Return [x, y] of the center of cell containing provided text 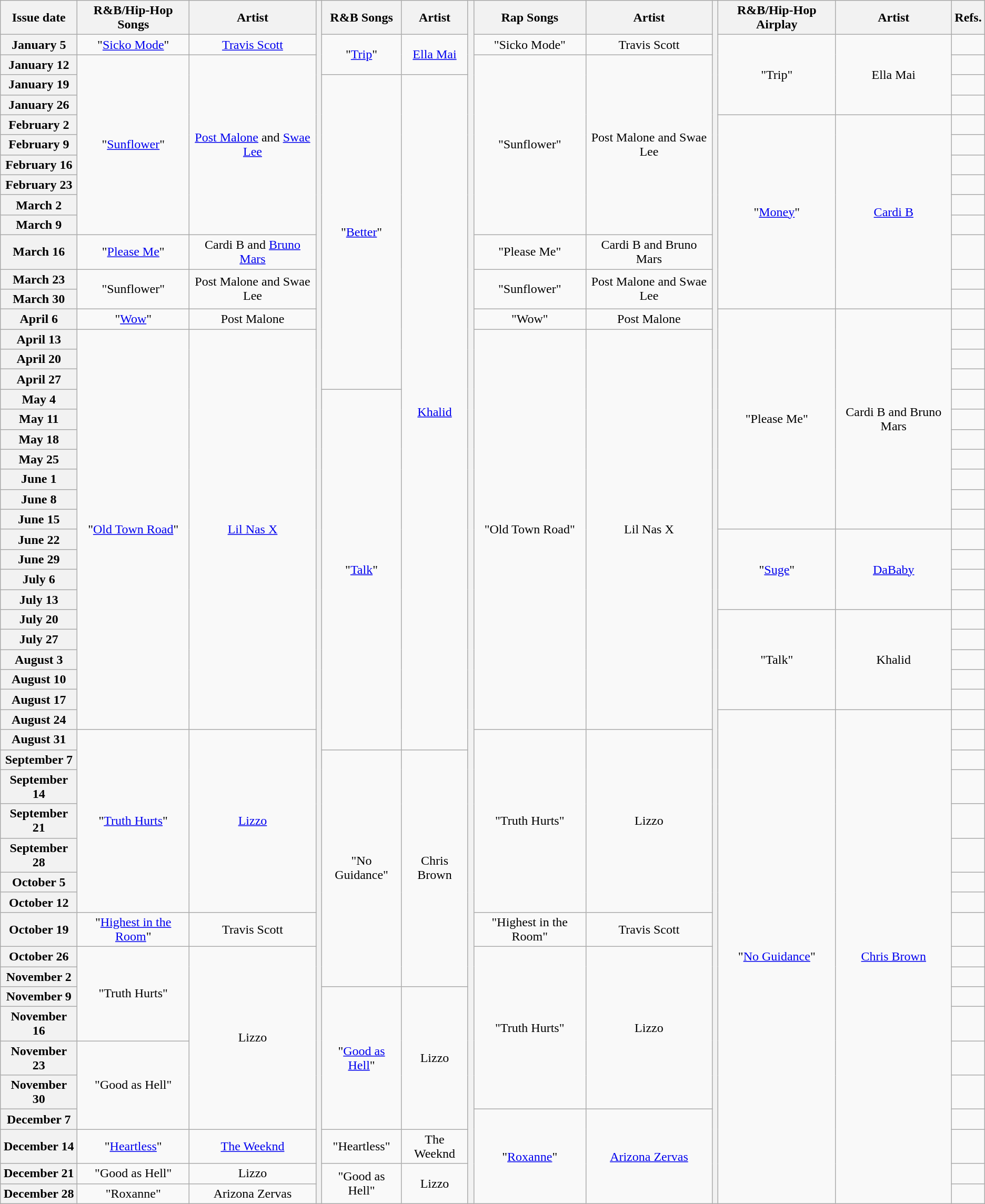
August 10 [39, 680]
June 8 [39, 499]
November 9 [39, 997]
September 7 [39, 760]
April 27 [39, 379]
July 6 [39, 579]
December 7 [39, 1119]
"Suge" [777, 569]
May 25 [39, 459]
May 18 [39, 439]
"Better" [361, 232]
November 30 [39, 1092]
"Money" [777, 212]
December 21 [39, 1173]
March 16 [39, 251]
Issue date [39, 18]
May 4 [39, 399]
October 5 [39, 882]
October 12 [39, 902]
Rap Songs [529, 18]
August 3 [39, 660]
March 30 [39, 299]
April 20 [39, 359]
June 22 [39, 539]
July 13 [39, 599]
January 5 [39, 45]
Refs. [968, 18]
April 6 [39, 319]
Cardi B [893, 212]
June 29 [39, 559]
July 27 [39, 640]
November 2 [39, 977]
August 24 [39, 720]
August 31 [39, 740]
January 26 [39, 105]
R&B/Hip-Hop Songs [134, 18]
November 23 [39, 1058]
February 2 [39, 125]
December 28 [39, 1193]
January 12 [39, 65]
DaBaby [893, 569]
February 23 [39, 185]
February 9 [39, 145]
March 2 [39, 205]
February 16 [39, 165]
October 26 [39, 956]
December 14 [39, 1147]
R&B Songs [361, 18]
January 19 [39, 85]
September 14 [39, 787]
May 11 [39, 419]
March 23 [39, 279]
March 9 [39, 225]
R&B/Hip-Hop Airplay [777, 18]
October 19 [39, 929]
June 15 [39, 519]
June 1 [39, 479]
September 21 [39, 821]
July 20 [39, 620]
April 13 [39, 339]
November 16 [39, 1024]
August 17 [39, 700]
September 28 [39, 855]
